Return [x, y] of the center of cell containing provided text 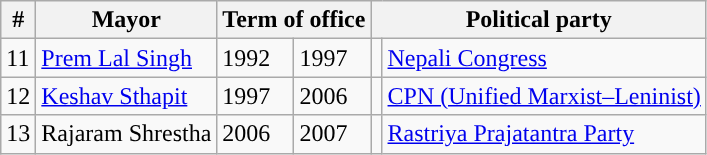
12 [18, 96]
2007 [332, 134]
Term of office [294, 20]
1992 [256, 58]
11 [18, 58]
Keshav Sthapit [126, 96]
# [18, 20]
CPN (Unified Marxist–Leninist) [544, 96]
Rastriya Prajatantra Party [544, 134]
Political party [538, 20]
Rajaram Shrestha [126, 134]
Nepali Congress [544, 58]
13 [18, 134]
Mayor [126, 20]
Prem Lal Singh [126, 58]
